Return (x, y) of the center of cell containing provided text 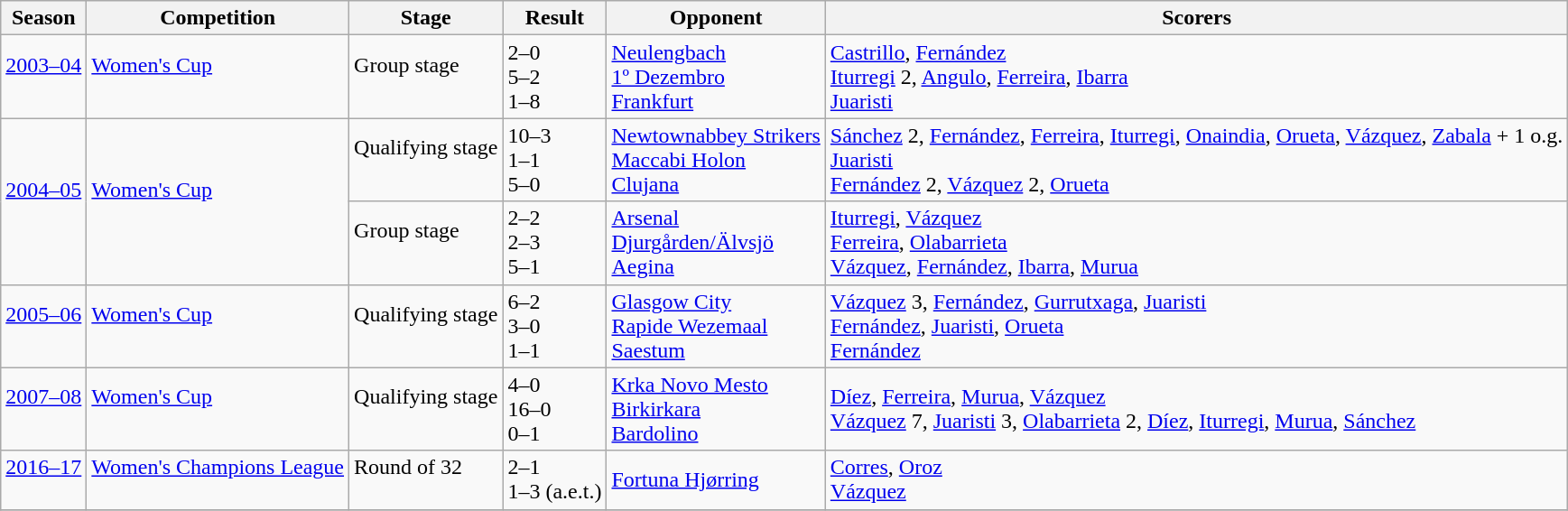
Women's Champions League (218, 480)
4–016–00–1 (554, 409)
Iturregi, VázquezFerreira, OlabarrietaVázquez, Fernández, Ibarra, Murua (1197, 243)
Arsenal Djurgården/Älvsjö Aegina (716, 243)
2004–05 (43, 201)
2005–06 (43, 326)
Stage (426, 18)
Round of 32 (426, 480)
Corres, Oroz Vázquez (1197, 480)
Result (554, 18)
Scorers (1197, 18)
Season (43, 18)
2–22–35–1 (554, 243)
2–05–21–8 (554, 77)
Castrillo, FernándezIturregi 2, Angulo, Ferreira, IbarraJuaristi (1197, 77)
Opponent (716, 18)
Krka Novo Mesto Birkirkara Bardolino (716, 409)
Glasgow City Rapide Wezemaal Saestum (716, 326)
2–11–3 (a.e.t.) (554, 480)
10–31–15–0 (554, 160)
2007–08 (43, 409)
2003–04 (43, 77)
Newtownabbey Strikers Maccabi Holon Clujana (716, 160)
Díez, Ferreira, Murua, VázquezVázquez 7, Juaristi 3, Olabarrieta 2, Díez, Iturregi, Murua, Sánchez (1197, 409)
Competition (218, 18)
6–23–01–1 (554, 326)
Neulengbach 1º Dezembro Frankfurt (716, 77)
Fortuna Hjørring (716, 480)
Sánchez 2, Fernández, Ferreira, Iturregi, Onaindia, Orueta, Vázquez, Zabala + 1 o.g.JuaristiFernández 2, Vázquez 2, Orueta (1197, 160)
Vázquez 3, Fernández, Gurrutxaga, JuaristiFernández, Juaristi, OruetaFernández (1197, 326)
2016–17 (43, 480)
